Identify which cell holds the provided text, then report its (x, y) central coordinate. 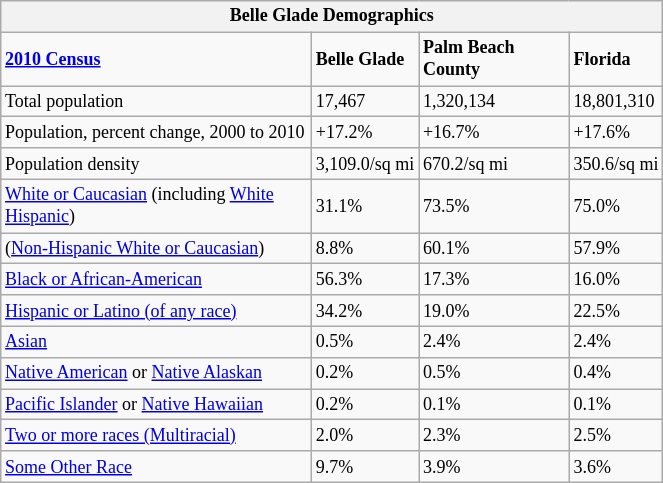
1,320,134 (494, 102)
White or Caucasian (including White Hispanic) (156, 206)
Some Other Race (156, 466)
350.6/sq mi (616, 164)
2.0% (364, 436)
Hispanic or Latino (of any race) (156, 310)
(Non-Hispanic White or Caucasian) (156, 248)
18,801,310 (616, 102)
2.5% (616, 436)
8.8% (364, 248)
17.3% (494, 280)
Palm Beach County (494, 59)
Population density (156, 164)
57.9% (616, 248)
75.0% (616, 206)
16.0% (616, 280)
73.5% (494, 206)
Total population (156, 102)
Florida (616, 59)
+16.7% (494, 132)
22.5% (616, 310)
0.4% (616, 372)
56.3% (364, 280)
Two or more races (Multiracial) (156, 436)
670.2/sq mi (494, 164)
Population, percent change, 2000 to 2010 (156, 132)
34.2% (364, 310)
Pacific Islander or Native Hawaiian (156, 404)
3.6% (616, 466)
2.3% (494, 436)
3,109.0/sq mi (364, 164)
31.1% (364, 206)
Asian (156, 342)
19.0% (494, 310)
+17.2% (364, 132)
2010 Census (156, 59)
Belle Glade (364, 59)
Belle Glade Demographics (332, 16)
+17.6% (616, 132)
17,467 (364, 102)
9.7% (364, 466)
Native American or Native Alaskan (156, 372)
3.9% (494, 466)
60.1% (494, 248)
Black or African-American (156, 280)
